Scan for the cell matching the given text and deliver its [X, Y] coordinate at center. 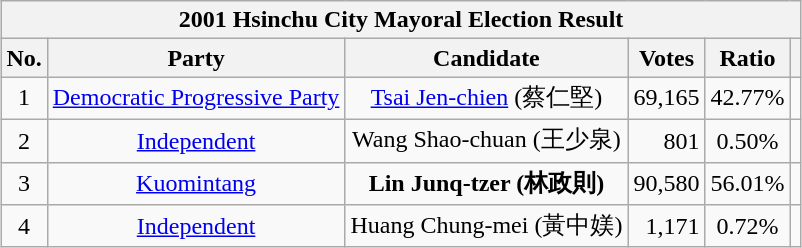
42.77% [748, 98]
1 [24, 98]
56.01% [748, 184]
Ratio [748, 58]
Kuomintang [196, 184]
0.72% [748, 226]
Wang Shao-chuan (王少泉) [486, 140]
69,165 [666, 98]
Votes [666, 58]
No. [24, 58]
3 [24, 184]
Democratic Progressive Party [196, 98]
4 [24, 226]
1,171 [666, 226]
Party [196, 58]
801 [666, 140]
0.50% [748, 140]
Candidate [486, 58]
90,580 [666, 184]
Tsai Jen-chien (蔡仁堅) [486, 98]
Lin Junq-tzer (林政則) [486, 184]
Huang Chung-mei (黃中媄) [486, 226]
2 [24, 140]
2001 Hsinchu City Mayoral Election Result [401, 20]
